Capture the cell that displays the provided text and extract its [x, y] central coordinate. 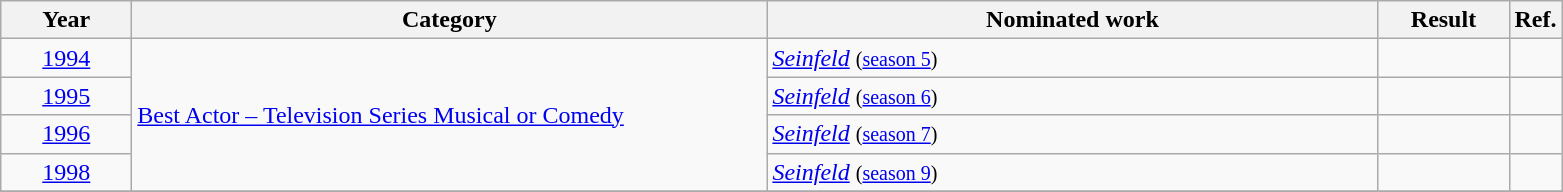
Result [1444, 20]
Best Actor – Television Series Musical or Comedy [450, 115]
Seinfeld (season 7) [1072, 134]
1995 [66, 96]
Seinfeld (season 6) [1072, 96]
Category [450, 20]
Seinfeld (season 5) [1072, 58]
1996 [66, 134]
1998 [66, 172]
Nominated work [1072, 20]
Seinfeld (season 9) [1072, 172]
1994 [66, 58]
Year [66, 20]
Ref. [1536, 20]
